Capture the cell that displays the provided text and extract its [X, Y] central coordinate. 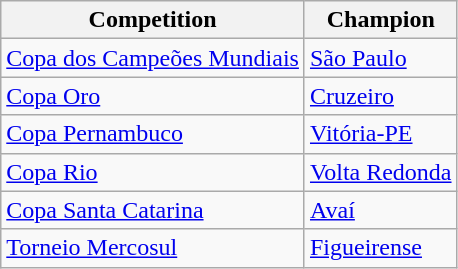
Torneio Mercosul [153, 248]
Cruzeiro [380, 96]
Volta Redonda [380, 172]
Vitória-PE [380, 134]
Avaí [380, 210]
Copa Santa Catarina [153, 210]
Figueirense [380, 248]
Copa Oro [153, 96]
Copa Rio [153, 172]
Competition [153, 20]
Copa Pernambuco [153, 134]
Champion [380, 20]
São Paulo [380, 58]
Copa dos Campeões Mundiais [153, 58]
